Search for the cell housing the specified text and yield its (X, Y) center coordinate. 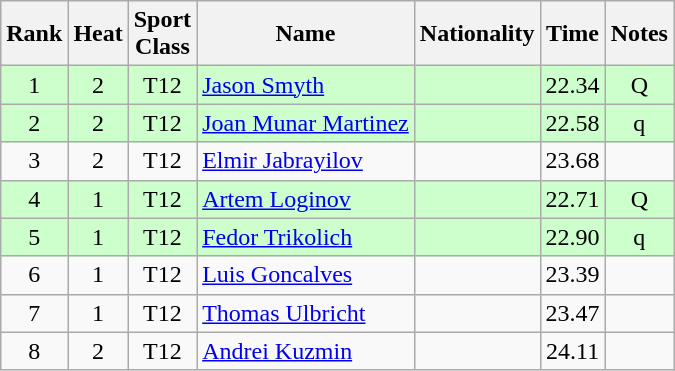
Luis Goncalves (306, 275)
Jason Smyth (306, 85)
Andrei Kuzmin (306, 351)
23.47 (572, 313)
Fedor Trikolich (306, 237)
22.34 (572, 85)
Artem Loginov (306, 199)
4 (34, 199)
6 (34, 275)
8 (34, 351)
Thomas Ulbricht (306, 313)
24.11 (572, 351)
3 (34, 161)
Name (306, 34)
23.39 (572, 275)
Nationality (477, 34)
Joan Munar Martinez (306, 123)
7 (34, 313)
22.71 (572, 199)
23.68 (572, 161)
22.58 (572, 123)
Rank (34, 34)
5 (34, 237)
22.90 (572, 237)
SportClass (162, 34)
Elmir Jabrayilov (306, 161)
Time (572, 34)
Notes (639, 34)
Heat (98, 34)
